Pinpoint the cell where the given text exists, returning its [x, y] midpoint coordinate. 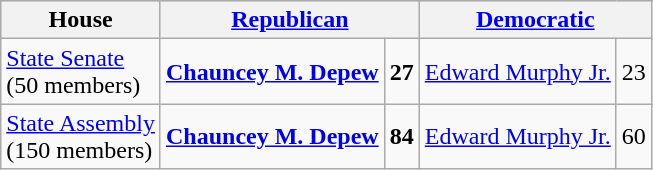
23 [634, 72]
State Senate (50 members) [81, 72]
Democratic [535, 20]
Republican [290, 20]
60 [634, 136]
House [81, 20]
84 [402, 136]
27 [402, 72]
State Assembly (150 members) [81, 136]
